Find where the given text appears and provide that cell's center as [X, Y] coordinate. 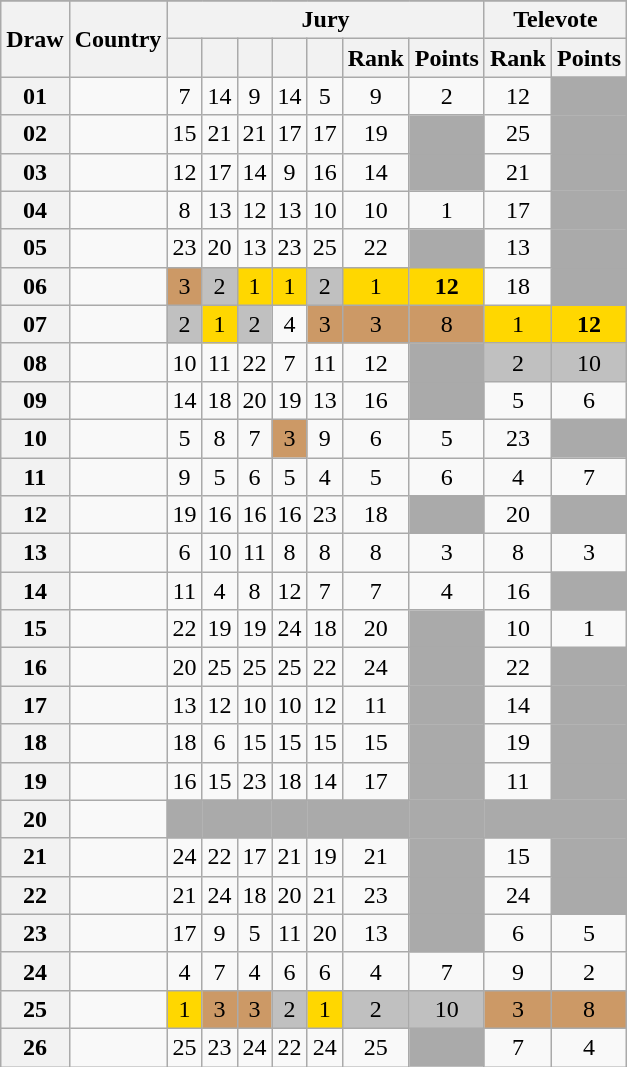
06 [35, 286]
05 [35, 248]
Jury [326, 20]
03 [35, 172]
04 [35, 210]
09 [35, 400]
Country [118, 39]
01 [35, 96]
07 [35, 324]
Televote [555, 20]
08 [35, 362]
02 [35, 134]
Draw [35, 39]
26 [35, 1047]
